Capture the cell that displays the provided text and extract its [X, Y] central coordinate. 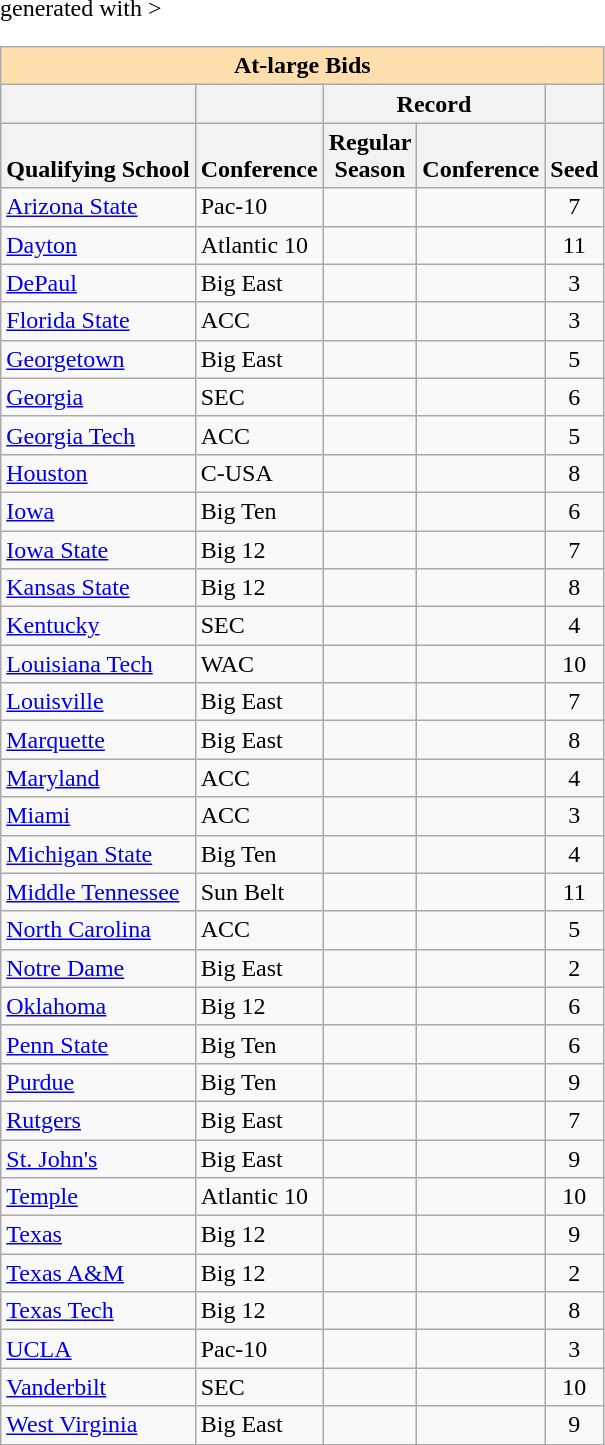
St. John's [98, 1159]
Louisville [98, 702]
Rutgers [98, 1120]
Vanderbilt [98, 1387]
North Carolina [98, 930]
Texas [98, 1235]
Arizona State [98, 207]
At-large Bids [302, 66]
Kentucky [98, 626]
Dayton [98, 245]
Temple [98, 1197]
Record [434, 104]
West Virginia [98, 1425]
Georgia [98, 397]
Maryland [98, 778]
Kansas State [98, 588]
Texas A&M [98, 1273]
Regular Season [370, 156]
Georgia Tech [98, 435]
Michigan State [98, 854]
DePaul [98, 283]
Oklahoma [98, 1006]
Sun Belt [259, 892]
Seed [574, 156]
Florida State [98, 321]
Texas Tech [98, 1311]
Iowa [98, 511]
Marquette [98, 740]
Houston [98, 473]
Louisiana Tech [98, 664]
Georgetown [98, 359]
Middle Tennessee [98, 892]
Qualifying School [98, 156]
Miami [98, 816]
Penn State [98, 1044]
C-USA [259, 473]
UCLA [98, 1349]
Purdue [98, 1082]
Iowa State [98, 549]
WAC [259, 664]
Notre Dame [98, 968]
